Find where the given text appears and provide that cell's center as (x, y) coordinate. 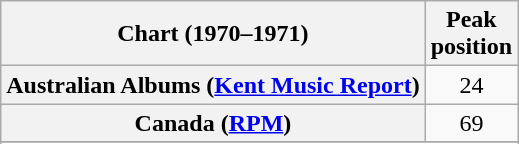
Canada (RPM) (213, 123)
Chart (1970–1971) (213, 34)
Australian Albums (Kent Music Report) (213, 85)
24 (471, 85)
Peakposition (471, 34)
69 (471, 123)
